Output the [X, Y] coordinate of the center of the cell containing the given text.  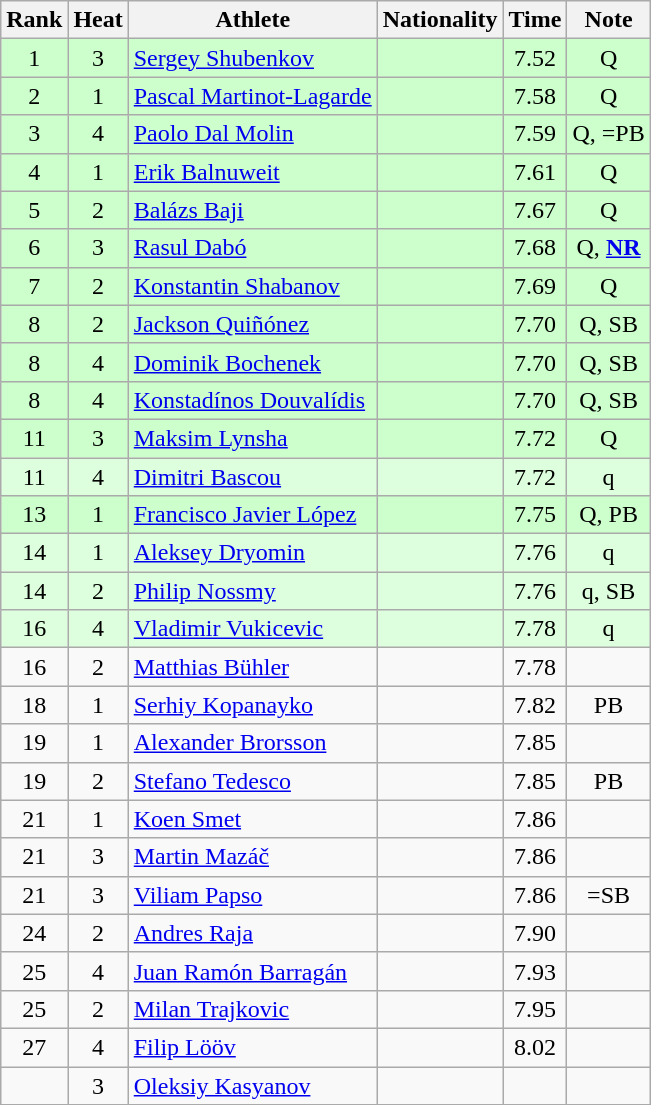
Q, =PB [608, 134]
Philip Nossmy [252, 591]
Viliam Papso [252, 895]
Maksim Lynsha [252, 438]
Rasul Dabó [252, 248]
7.68 [535, 248]
Athlete [252, 20]
Andres Raja [252, 933]
Pascal Martinot-Lagarde [252, 96]
13 [34, 515]
7.59 [535, 134]
18 [34, 705]
7.90 [535, 933]
27 [34, 1047]
Rank [34, 20]
Time [535, 20]
Koen Smet [252, 819]
7.82 [535, 705]
Jackson Quiñónez [252, 324]
Sergey Shubenkov [252, 58]
Martin Mazáč [252, 857]
Q, PB [608, 515]
Francisco Javier López [252, 515]
Heat [98, 20]
5 [34, 210]
Oleksiy Kasyanov [252, 1085]
Alexander Brorsson [252, 743]
Dominik Bochenek [252, 362]
6 [34, 248]
Paolo Dal Molin [252, 134]
Dimitri Bascou [252, 477]
Serhiy Kopanayko [252, 705]
Erik Balnuweit [252, 172]
Konstadínos Douvalídis [252, 400]
=SB [608, 895]
Juan Ramón Barragán [252, 971]
7 [34, 286]
Stefano Tedesco [252, 781]
7.93 [535, 971]
Nationality [440, 20]
24 [34, 933]
7.67 [535, 210]
Note [608, 20]
7.75 [535, 515]
Konstantin Shabanov [252, 286]
8.02 [535, 1047]
7.52 [535, 58]
Balázs Baji [252, 210]
q, SB [608, 591]
Q, NR [608, 248]
7.58 [535, 96]
Matthias Bühler [252, 667]
Filip Lööv [252, 1047]
7.69 [535, 286]
7.61 [535, 172]
Aleksey Dryomin [252, 553]
Vladimir Vukicevic [252, 629]
Milan Trajkovic [252, 1009]
7.95 [535, 1009]
